Determine the [X, Y] coordinate at the center of the cell enclosing the given text.  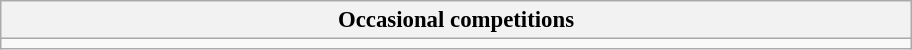
Occasional competitions [456, 20]
